Scan for the cell matching the given text and deliver its [x, y] coordinate at center. 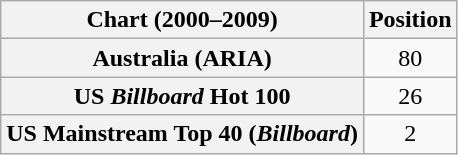
US Mainstream Top 40 (Billboard) [182, 134]
US Billboard Hot 100 [182, 96]
Chart (2000–2009) [182, 20]
Position [410, 20]
2 [410, 134]
Australia (ARIA) [182, 58]
80 [410, 58]
26 [410, 96]
